From the cell containing the given text, extract its center point as [x, y] coordinate. 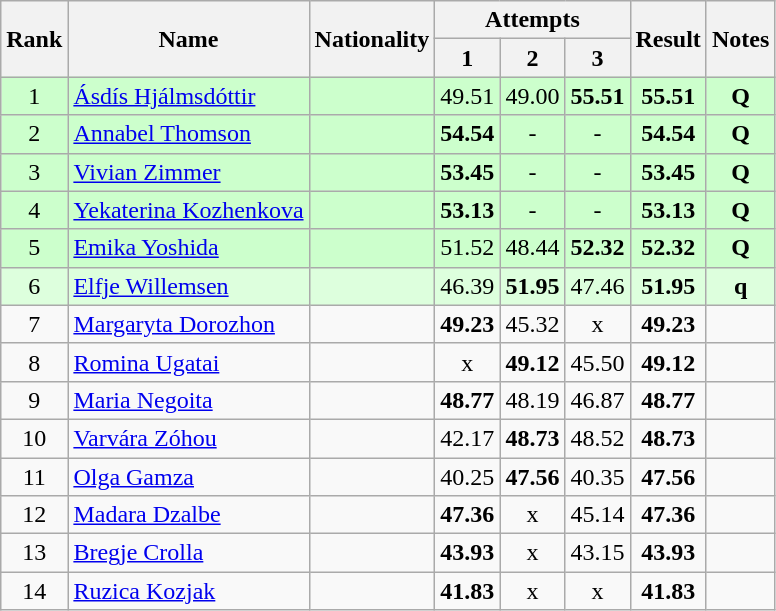
Olga Gamza [188, 477]
Result [668, 39]
Name [188, 39]
Emika Yoshida [188, 248]
4 [34, 210]
42.17 [468, 438]
48.52 [598, 438]
11 [34, 477]
Notes [740, 39]
Attempts [532, 20]
Yekaterina Kozhenkova [188, 210]
48.44 [532, 248]
9 [34, 400]
Maria Negoita [188, 400]
Margaryta Dorozhon [188, 324]
45.50 [598, 362]
14 [34, 591]
43.15 [598, 553]
5 [34, 248]
49.00 [532, 96]
Bregje Crolla [188, 553]
46.39 [468, 286]
Rank [34, 39]
10 [34, 438]
Ásdís Hjálmsdóttir [188, 96]
49.51 [468, 96]
13 [34, 553]
q [740, 286]
47.46 [598, 286]
46.87 [598, 400]
Annabel Thomson [188, 134]
7 [34, 324]
51.52 [468, 248]
6 [34, 286]
Romina Ugatai [188, 362]
Madara Dzalbe [188, 515]
45.32 [532, 324]
Vivian Zimmer [188, 172]
45.14 [598, 515]
Nationality [372, 39]
48.19 [532, 400]
Ruzica Kozjak [188, 591]
Elfje Willemsen [188, 286]
12 [34, 515]
40.35 [598, 477]
Varvára Zóhou [188, 438]
8 [34, 362]
40.25 [468, 477]
